Output the (X, Y) coordinate of the center of the cell containing the given text.  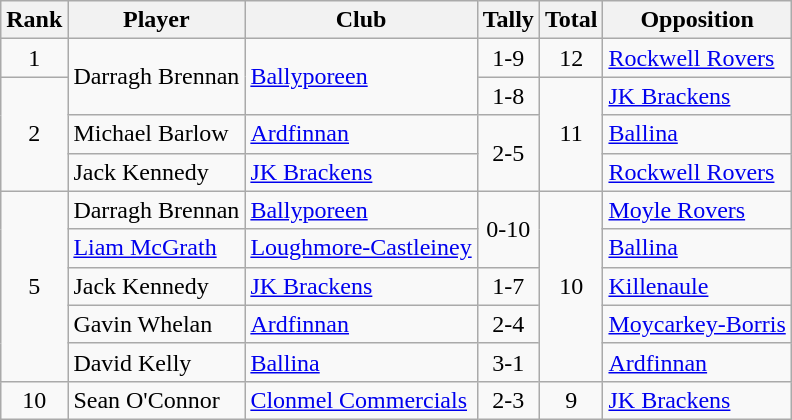
2-4 (508, 324)
1-9 (508, 58)
12 (571, 58)
2-3 (508, 400)
1-7 (508, 286)
2 (34, 134)
Michael Barlow (156, 134)
Gavin Whelan (156, 324)
1 (34, 58)
Tally (508, 20)
Total (571, 20)
Clonmel Commercials (361, 400)
9 (571, 400)
Moycarkey-Borris (697, 324)
Opposition (697, 20)
Player (156, 20)
Sean O'Connor (156, 400)
3-1 (508, 362)
Liam McGrath (156, 248)
11 (571, 134)
Moyle Rovers (697, 210)
Killenaule (697, 286)
5 (34, 286)
0-10 (508, 229)
David Kelly (156, 362)
1-8 (508, 96)
Rank (34, 20)
2-5 (508, 153)
Loughmore-Castleiney (361, 248)
Club (361, 20)
